Scan for the cell matching the given text and deliver its [X, Y] coordinate at center. 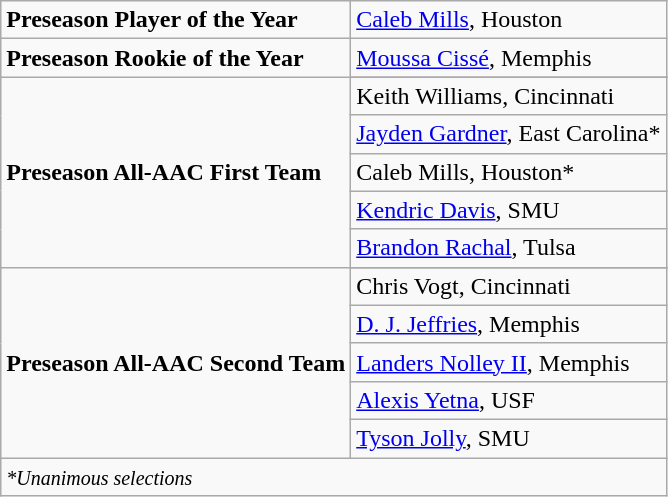
Kendric Davis, SMU [508, 210]
*Unanimous selections [334, 477]
Jayden Gardner, East Carolina* [508, 134]
Moussa Cissé, Memphis [508, 58]
Keith Williams, Cincinnati [508, 96]
Preseason All-AAC First Team [176, 172]
Preseason Rookie of the Year [176, 58]
Landers Nolley II, Memphis [508, 362]
D. J. Jeffries, Memphis [508, 324]
Tyson Jolly, SMU [508, 438]
Alexis Yetna, USF [508, 400]
Preseason Player of the Year [176, 20]
Brandon Rachal, Tulsa [508, 248]
Preseason All-AAC Second Team [176, 362]
Caleb Mills, Houston* [508, 172]
Caleb Mills, Houston [508, 20]
Chris Vogt, Cincinnati [508, 286]
